Provide the [x, y] coordinate of the cell's center where the given text is located.  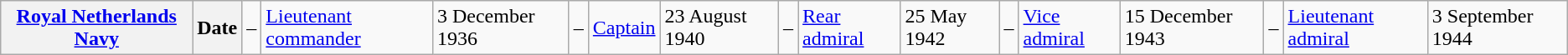
Royal Netherlands Navy [97, 28]
Rear admiral [849, 28]
Date [218, 28]
Lieutenant admiral [1355, 28]
Vice admiral [1069, 28]
Captain [624, 28]
25 May 1942 [950, 28]
3 September 1944 [1498, 28]
Lieutenant commander [347, 28]
15 December 1943 [1192, 28]
23 August 1940 [719, 28]
3 December 1936 [501, 28]
